Find where the given text appears and provide that cell's center as [X, Y] coordinate. 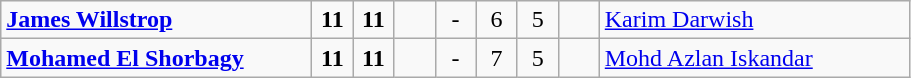
6 [496, 20]
Mohd Azlan Iskandar [754, 58]
Mohamed El Shorbagy [156, 58]
7 [496, 58]
James Willstrop [156, 20]
Karim Darwish [754, 20]
